Locate the cell with the specified text and output its (X, Y) center coordinate. 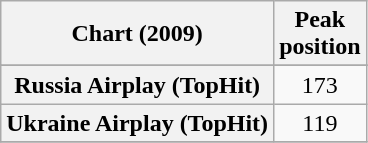
119 (320, 123)
Ukraine Airplay (TopHit) (138, 123)
173 (320, 85)
Russia Airplay (TopHit) (138, 85)
Chart (2009) (138, 34)
Peakposition (320, 34)
